Search for the cell housing the specified text and yield its [X, Y] center coordinate. 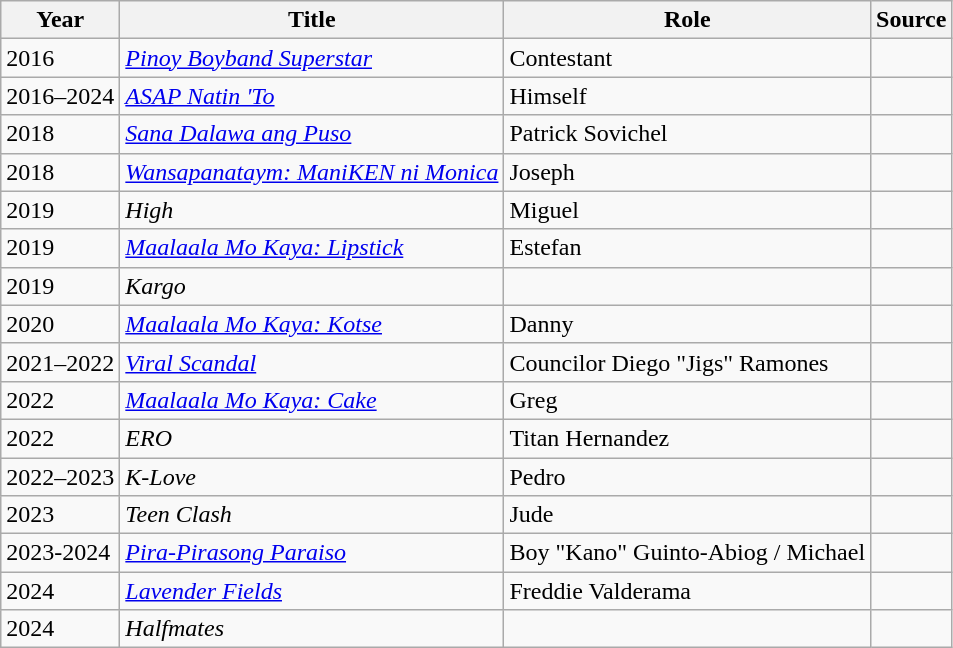
2016–2024 [60, 96]
2023-2024 [60, 553]
Himself [688, 96]
High [312, 210]
Patrick Sovichel [688, 134]
Danny [688, 324]
Pira-Pirasong Paraiso [312, 553]
Title [312, 20]
Halfmates [312, 629]
Maalaala Mo Kaya: Kotse [312, 324]
Source [912, 20]
Joseph [688, 172]
Maalaala Mo Kaya: Cake [312, 400]
2023 [60, 515]
Freddie Valderama [688, 591]
Titan Hernandez [688, 438]
Pedro [688, 477]
Teen Clash [312, 515]
Role [688, 20]
Miguel [688, 210]
2021–2022 [60, 362]
ERO [312, 438]
Wansapanataym: ManiKEN ni Monica [312, 172]
Estefan [688, 248]
2020 [60, 324]
ASAP Natin 'To [312, 96]
Councilor Diego "Jigs" Ramones [688, 362]
Maalaala Mo Kaya: Lipstick [312, 248]
Year [60, 20]
Sana Dalawa ang Puso [312, 134]
Viral Scandal [312, 362]
Kargo [312, 286]
2022–2023 [60, 477]
Jude [688, 515]
2016 [60, 58]
Greg [688, 400]
Lavender Fields [312, 591]
Contestant [688, 58]
Boy "Kano" Guinto-Abiog / Michael [688, 553]
Pinoy Boyband Superstar [312, 58]
K-Love [312, 477]
